Locate the cell with the specified text and output its [X, Y] center coordinate. 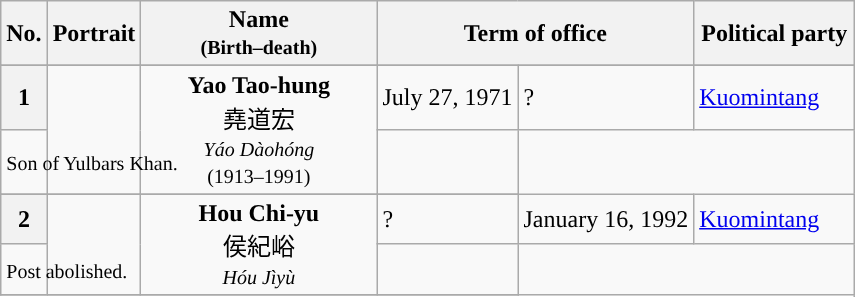
Portrait [94, 34]
July 27, 1971 [448, 98]
Post abolished. [260, 270]
Name(Birth–death) [259, 34]
Hou Chi-yu侯紀峪Hóu Jìyù [259, 244]
Term of office [536, 34]
Son of Yulbars Khan. [260, 162]
1 [24, 98]
Political party [774, 34]
2 [24, 220]
No. [24, 34]
Yao Tao-hung堯道宏Yáo Dàohóng(1913–1991) [259, 130]
January 16, 1992 [606, 220]
